Return [X, Y] of the center of cell containing provided text 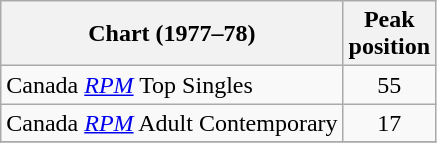
17 [389, 123]
Peakposition [389, 34]
Canada RPM Top Singles [172, 85]
Chart (1977–78) [172, 34]
55 [389, 85]
Canada RPM Adult Contemporary [172, 123]
